Determine the (X, Y) coordinate at the center of the cell enclosing the given text.  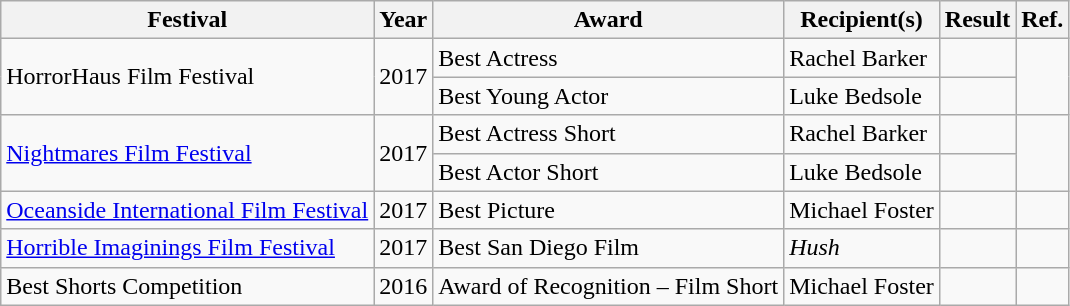
Ref. (1042, 20)
Hush (862, 248)
Best Picture (608, 210)
Award of Recognition – Film Short (608, 286)
Best Young Actor (608, 96)
Oceanside International Film Festival (188, 210)
2016 (404, 286)
Best San Diego Film (608, 248)
HorrorHaus Film Festival (188, 77)
Best Actress Short (608, 134)
Best Actress (608, 58)
Result (977, 20)
Best Shorts Competition (188, 286)
Best Actor Short (608, 172)
Recipient(s) (862, 20)
Year (404, 20)
Horrible Imaginings Film Festival (188, 248)
Nightmares Film Festival (188, 153)
Festival (188, 20)
Award (608, 20)
